Return (x, y) of the center of cell containing provided text 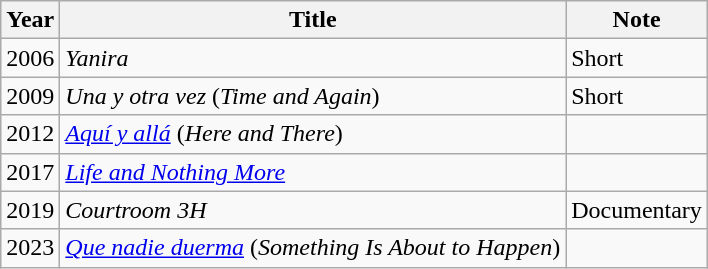
2009 (30, 96)
Courtroom 3H (313, 210)
2006 (30, 58)
Title (313, 20)
Note (637, 20)
2023 (30, 248)
Yanira (313, 58)
Aquí y allá (Here and There) (313, 134)
2017 (30, 172)
Documentary (637, 210)
Year (30, 20)
Una y otra vez (Time and Again) (313, 96)
Life and Nothing More (313, 172)
2012 (30, 134)
2019 (30, 210)
Que nadie duerma (Something Is About to Happen) (313, 248)
